Return the [x, y] coordinate for the center point of the cell that contains the specified text.  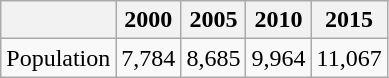
2015 [349, 20]
8,685 [214, 58]
2010 [278, 20]
2000 [148, 20]
7,784 [148, 58]
11,067 [349, 58]
2005 [214, 20]
9,964 [278, 58]
Population [58, 58]
